Scan for the cell matching the given text and deliver its (x, y) coordinate at center. 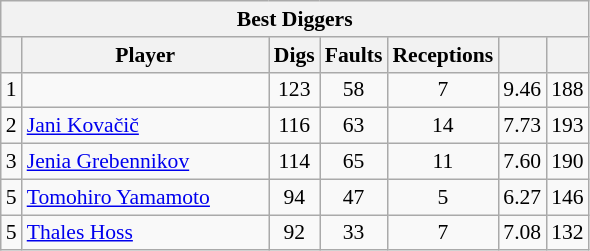
92 (294, 233)
Digs (294, 55)
2 (12, 126)
94 (294, 197)
6.27 (522, 197)
Tomohiro Yamamoto (146, 197)
Best Diggers (295, 19)
3 (12, 162)
190 (568, 162)
123 (294, 90)
114 (294, 162)
65 (354, 162)
Thales Hoss (146, 233)
132 (568, 233)
9.46 (522, 90)
Faults (354, 55)
47 (354, 197)
Receptions (442, 55)
7.60 (522, 162)
33 (354, 233)
14 (442, 126)
193 (568, 126)
116 (294, 126)
Jani Kovačič (146, 126)
63 (354, 126)
11 (442, 162)
146 (568, 197)
7.73 (522, 126)
58 (354, 90)
Player (146, 55)
7.08 (522, 233)
1 (12, 90)
188 (568, 90)
Jenia Grebennikov (146, 162)
